For the text-containing cell, return its midpoint in [X, Y] coordinate format. 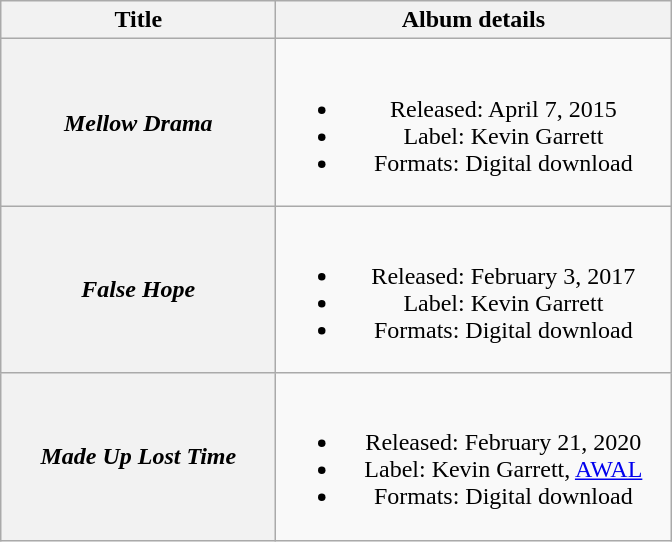
Mellow Drama [138, 122]
Title [138, 20]
Released: February 21, 2020 Label: Kevin Garrett, AWALFormats: Digital download [474, 456]
Released: February 3, 2017Label: Kevin GarrettFormats: Digital download [474, 290]
Album details [474, 20]
Released: April 7, 2015 Label: Kevin GarrettFormats: Digital download [474, 122]
Made Up Lost Time [138, 456]
False Hope [138, 290]
